Output the [x, y] coordinate of the center of the cell containing the given text.  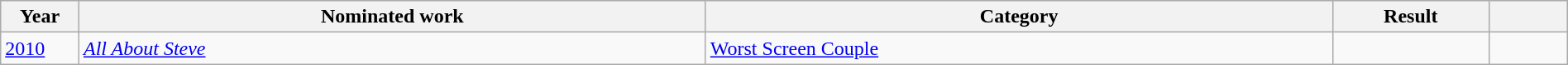
Category [1019, 17]
Year [40, 17]
All About Steve [392, 48]
Result [1411, 17]
2010 [40, 48]
Worst Screen Couple [1019, 48]
Nominated work [392, 17]
